Search for the cell housing the specified text and yield its [X, Y] center coordinate. 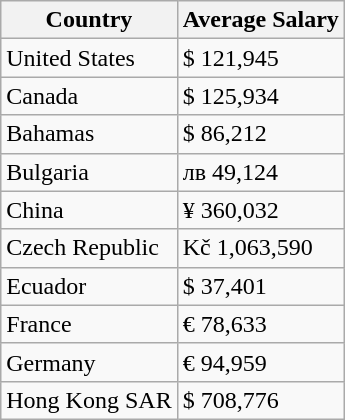
€ 94,959 [260, 362]
$ 708,776 [260, 400]
Kč 1,063,590 [260, 248]
$ 121,945 [260, 58]
China [89, 210]
Ecuador [89, 286]
France [89, 324]
United States [89, 58]
Canada [89, 96]
лв 49,124 [260, 172]
Average Salary [260, 20]
$ 37,401 [260, 286]
Bahamas [89, 134]
Czech Republic [89, 248]
¥ 360,032 [260, 210]
€ 78,633 [260, 324]
Hong Kong SAR [89, 400]
$ 125,934 [260, 96]
Bulgaria [89, 172]
$ 86,212 [260, 134]
Country [89, 20]
Germany [89, 362]
